Locate the cell with the specified text and output its (x, y) center coordinate. 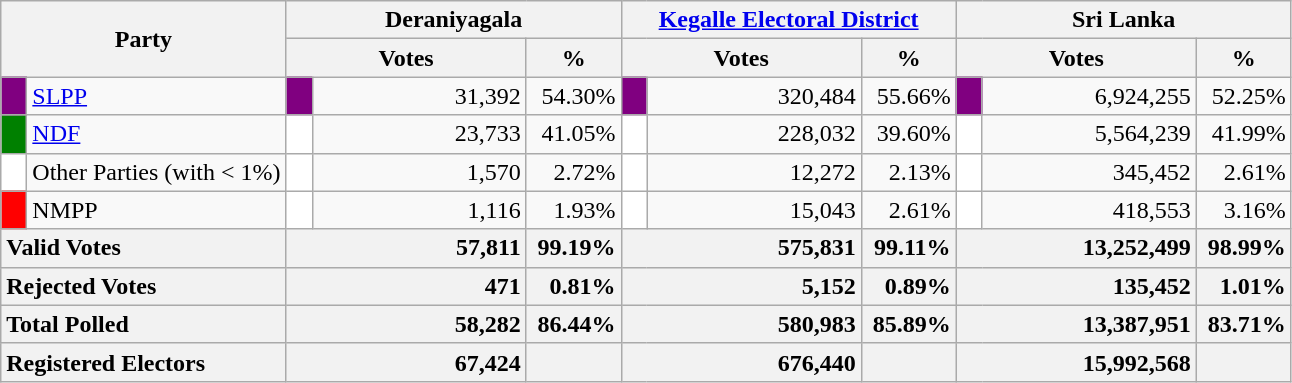
2.72% (574, 172)
99.11% (908, 248)
575,831 (741, 248)
Party (144, 39)
320,484 (754, 96)
135,452 (1076, 286)
3.16% (1244, 210)
SLPP (156, 96)
99.19% (574, 248)
98.99% (1244, 248)
1.93% (574, 210)
Registered Electors (144, 362)
13,252,499 (1076, 248)
1,116 (419, 210)
55.66% (908, 96)
Sri Lanka (1124, 20)
5,152 (741, 286)
Valid Votes (144, 248)
Kegalle Electoral District (788, 20)
Total Polled (144, 324)
85.89% (908, 324)
Rejected Votes (144, 286)
418,553 (1089, 210)
580,983 (741, 324)
345,452 (1089, 172)
NDF (156, 134)
23,733 (419, 134)
41.05% (574, 134)
31,392 (419, 96)
1.01% (1244, 286)
5,564,239 (1089, 134)
41.99% (1244, 134)
0.81% (574, 286)
Other Parties (with < 1%) (156, 172)
86.44% (574, 324)
6,924,255 (1089, 96)
228,032 (754, 134)
676,440 (741, 362)
Deraniyagala (454, 20)
39.60% (908, 134)
67,424 (406, 362)
1,570 (419, 172)
58,282 (406, 324)
15,043 (754, 210)
13,387,951 (1076, 324)
NMPP (156, 210)
54.30% (574, 96)
471 (406, 286)
52.25% (1244, 96)
0.89% (908, 286)
15,992,568 (1076, 362)
2.13% (908, 172)
57,811 (406, 248)
83.71% (1244, 324)
12,272 (754, 172)
